Extract the (X, Y) coordinate from the center of the cell holding the provided text.  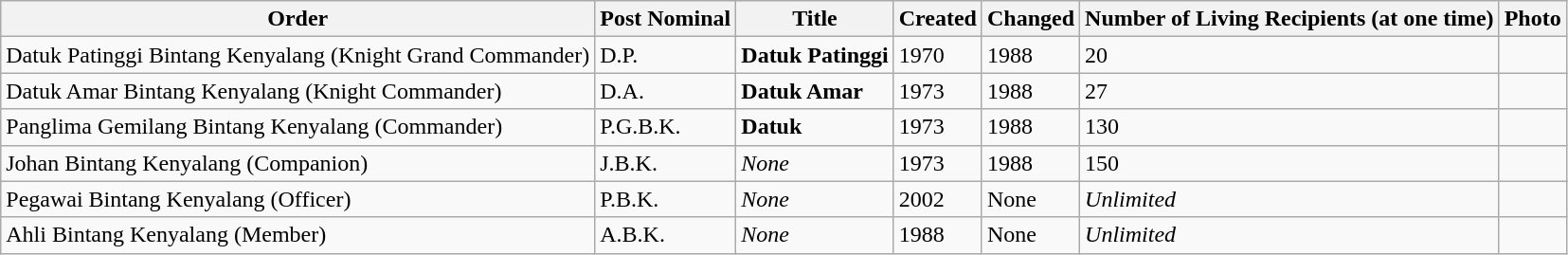
Datuk Patinggi (815, 55)
D.P. (665, 55)
Created (938, 19)
2002 (938, 199)
20 (1290, 55)
Changed (1031, 19)
Photo (1533, 19)
Datuk Amar Bintang Kenyalang (Knight Commander) (297, 91)
J.B.K. (665, 163)
150 (1290, 163)
P.G.B.K. (665, 127)
130 (1290, 127)
27 (1290, 91)
Title (815, 19)
Panglima Gemilang Bintang Kenyalang (Commander) (297, 127)
D.A. (665, 91)
Post Nominal (665, 19)
Pegawai Bintang Kenyalang (Officer) (297, 199)
Datuk (815, 127)
P.B.K. (665, 199)
Datuk Patinggi Bintang Kenyalang (Knight Grand Commander) (297, 55)
Johan Bintang Kenyalang (Companion) (297, 163)
Ahli Bintang Kenyalang (Member) (297, 235)
Order (297, 19)
1970 (938, 55)
Number of Living Recipients (at one time) (1290, 19)
Datuk Amar (815, 91)
A.B.K. (665, 235)
